Find where the given text appears and provide that cell's center as (X, Y) coordinate. 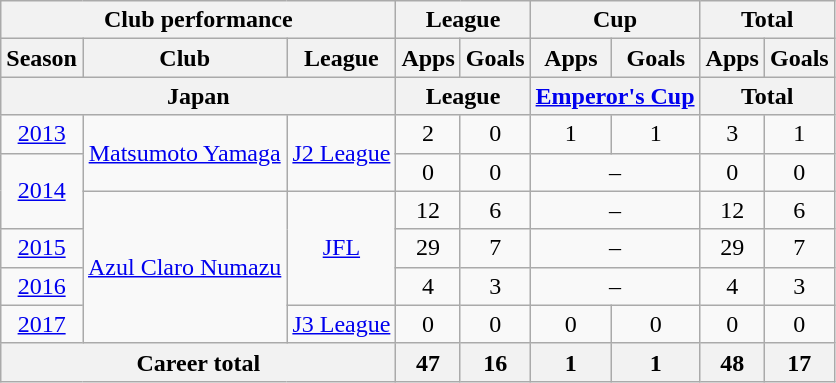
Emperor's Cup (615, 96)
16 (495, 362)
Azul Claro Numazu (184, 267)
JFL (342, 248)
Season (42, 58)
Club performance (198, 20)
17 (799, 362)
Cup (615, 20)
J2 League (342, 153)
2016 (42, 286)
J3 League (342, 324)
2014 (42, 191)
Club (184, 58)
2015 (42, 248)
2 (428, 134)
48 (732, 362)
47 (428, 362)
Matsumoto Yamaga (184, 153)
Japan (198, 96)
2017 (42, 324)
2013 (42, 134)
Career total (198, 362)
